Return the [X, Y] coordinate for the center point of the cell that contains the specified text.  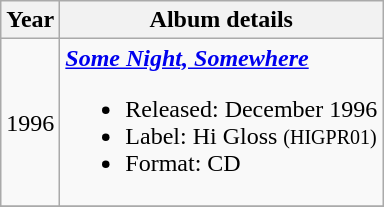
Album details [222, 20]
Year [30, 20]
Some Night, SomewhereReleased: December 1996Label: Hi Gloss (HIGPR01)Format: CD [222, 122]
1996 [30, 122]
